Capture the cell that displays the provided text and extract its (x, y) central coordinate. 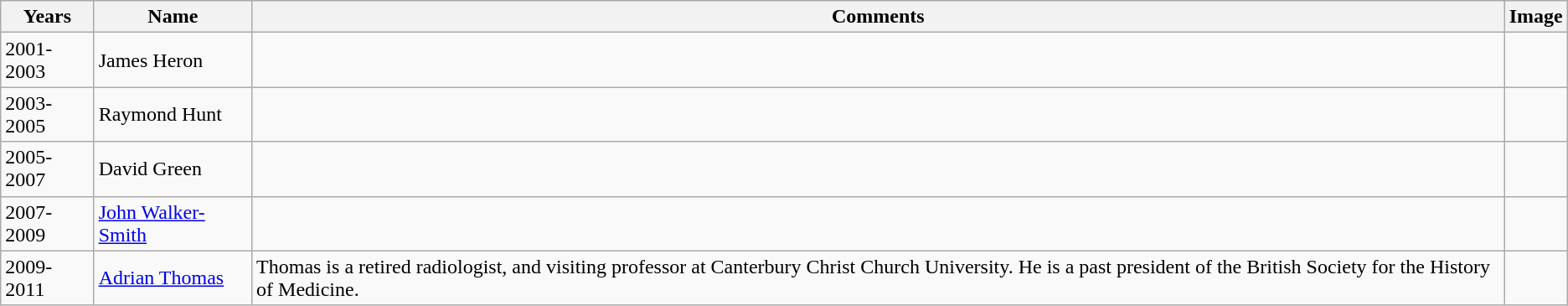
2005-2007 (47, 169)
Years (47, 17)
Comments (879, 17)
James Heron (173, 60)
Name (173, 17)
2003-2005 (47, 114)
John Walker-Smith (173, 223)
2007-2009 (47, 223)
2009-2011 (47, 278)
Raymond Hunt (173, 114)
Image (1536, 17)
David Green (173, 169)
2001-2003 (47, 60)
Adrian Thomas (173, 278)
